Return the (X, Y) coordinate for the center point of the cell that contains the specified text.  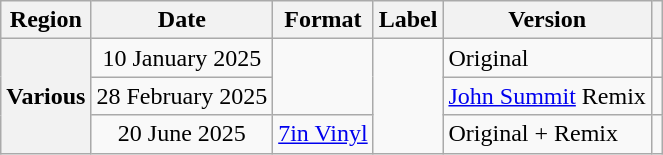
Label (408, 20)
28 February 2025 (182, 96)
7in Vinyl (324, 134)
Original + Remix (547, 134)
Original (547, 58)
John Summit Remix (547, 96)
Various (46, 96)
10 January 2025 (182, 58)
Version (547, 20)
Format (324, 20)
Region (46, 20)
Date (182, 20)
20 June 2025 (182, 134)
